Extract the [x, y] coordinate from the center of the cell holding the provided text.  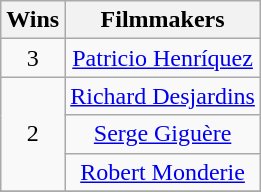
Filmmakers [163, 20]
2 [33, 134]
Serge Giguère [163, 134]
Wins [33, 20]
Richard Desjardins [163, 96]
Robert Monderie [163, 172]
3 [33, 58]
Patricio Henríquez [163, 58]
